Provide the (X, Y) coordinate of the cell's center where the given text is located.  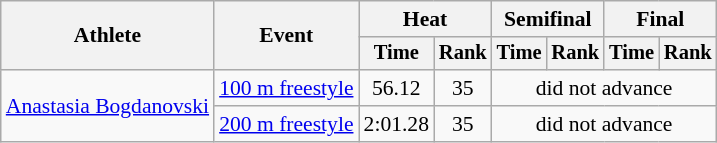
Semifinal (548, 19)
Anastasia Bogdanovski (108, 106)
100 m freestyle (286, 88)
200 m freestyle (286, 124)
Heat (426, 19)
Final (660, 19)
2:01.28 (396, 124)
Event (286, 36)
Athlete (108, 36)
56.12 (396, 88)
